Find where the given text appears and provide that cell's center as (X, Y) coordinate. 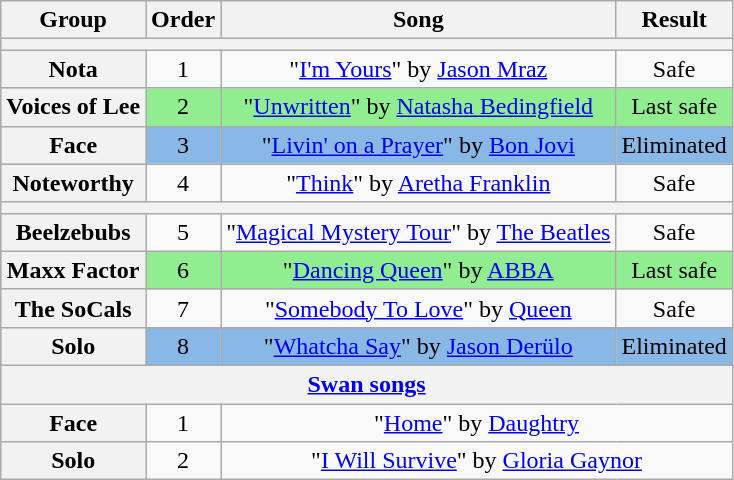
Beelzebubs (74, 232)
Swan songs (367, 384)
Song (418, 20)
3 (184, 145)
"Magical Mystery Tour" by The Beatles (418, 232)
"Somebody To Love" by Queen (418, 308)
Nota (74, 69)
6 (184, 270)
"Home" by Daughtry (477, 423)
"Unwritten" by Natasha Bedingfield (418, 107)
"Think" by Aretha Franklin (418, 183)
Order (184, 20)
Result (674, 20)
8 (184, 346)
Maxx Factor (74, 270)
Voices of Lee (74, 107)
7 (184, 308)
"Dancing Queen" by ABBA (418, 270)
4 (184, 183)
"Livin' on a Prayer" by Bon Jovi (418, 145)
Noteworthy (74, 183)
5 (184, 232)
The SoCals (74, 308)
"I Will Survive" by Gloria Gaynor (477, 461)
"Whatcha Say" by Jason Derülo (418, 346)
Group (74, 20)
"I'm Yours" by Jason Mraz (418, 69)
